Extract the (x, y) coordinate from the center of the cell holding the provided text.  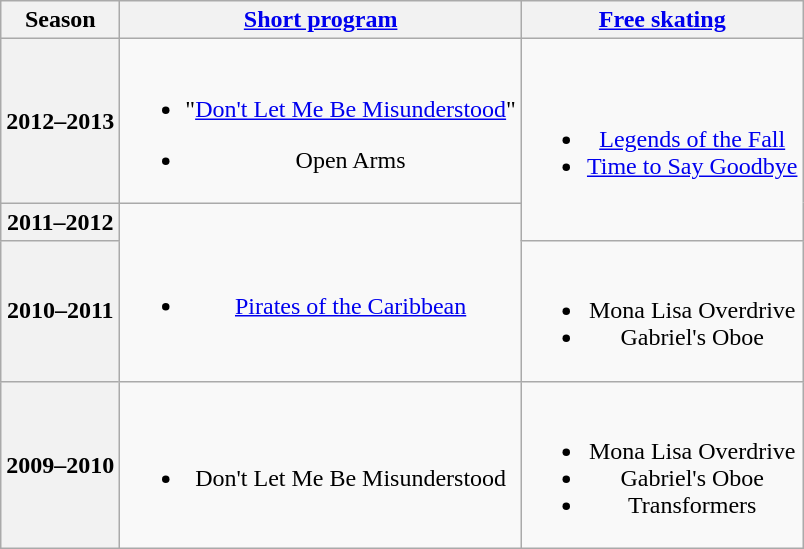
Short program (321, 20)
"Don't Let Me Be Misunderstood" Open Arms (321, 121)
2011–2012 (60, 222)
Pirates of the Caribbean (321, 292)
Mona Lisa Overdrive Gabriel's Oboe (662, 311)
Mona Lisa Overdrive Gabriel's Oboe Transformers (662, 464)
Season (60, 20)
Don't Let Me Be Misunderstood (321, 464)
Legends of the Fall Time to Say Goodbye (662, 140)
Free skating (662, 20)
2012–2013 (60, 121)
2010–2011 (60, 311)
2009–2010 (60, 464)
